Output the (X, Y) coordinate of the center of the cell containing the given text.  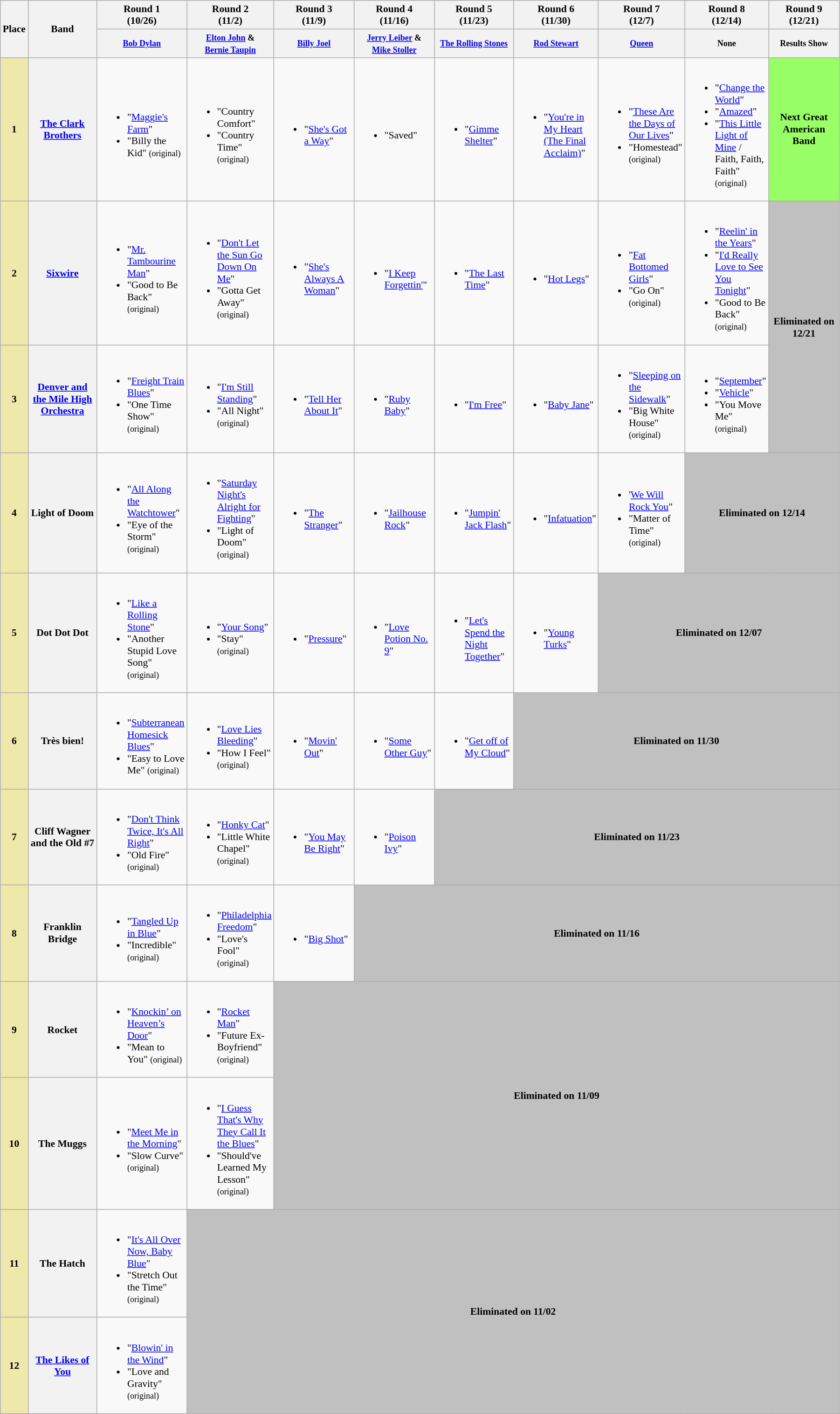
"Baby Jane" (556, 399)
Très bien! (62, 741)
"Ruby Baby" (394, 399)
"Big Shot" (314, 933)
"Jailhouse Rock" (394, 513)
"Freight Train Blues""One Time Show" (original) (142, 399)
"Maggie's Farm""Billy the Kid" (original) (142, 129)
"You're in My Heart (The Final Acclaim)" (556, 129)
Round 5(11/23) (474, 15)
"Subterranean Homesick Blues""Easy to Love Me" (original) (142, 741)
"Honky Cat""Little White Chapel" (original) (230, 837)
Eliminated on 12/07 (719, 633)
"Fat Bottomed Girls""Go On" (original) (641, 273)
"Let's Spend the Night Together" (474, 633)
"Saved" (394, 129)
"Tangled Up in Blue""Incredible" (original) (142, 933)
Round 1(10/26) (142, 15)
"I'm Still Standing""All Night" (original) (230, 399)
"She's Always A Woman" (314, 273)
Eliminated on 12/21 (804, 327)
5 (14, 633)
Bob Dylan (142, 43)
Band (62, 29)
Eliminated on 12/14 (762, 513)
Round 9(12/21) (804, 15)
"I Keep Forgettin'" (394, 273)
"Rocket Man""Future Ex-Boyfriend" (original) (230, 1029)
"Saturday Night's Alright for Fighting""Light of Doom" (original) (230, 513)
Round 4(11/16) (394, 15)
The Likes of You (62, 1366)
None (727, 43)
"Young Turks" (556, 633)
Round 8(12/14) (727, 15)
The Hatch (62, 1263)
8 (14, 933)
"It's All Over Now, Baby Blue""Stretch Out the Time" (original) (142, 1263)
Elton John &Bernie Taupin (230, 43)
Eliminated on 11/23 (637, 837)
Rod Stewart (556, 43)
"All Along the Watchtower""Eye of the Storm" (original) (142, 513)
"Pressure" (314, 633)
"September""Vehicle""You Move Me" (original) (727, 399)
Round 7(12/7) (641, 15)
Light of Doom (62, 513)
"She's Got a Way" (314, 129)
"The Last Time" (474, 273)
1 (14, 129)
The Clark Brothers (62, 129)
"I Guess That's Why They Call It the Blues""Should've Learned My Lesson"(original) (230, 1144)
Eliminated on 11/02 (513, 1311)
"Change the World""Amazed""This Little Light of Mine / Faith, Faith, Faith" (original) (727, 129)
"Poison Ivy" (394, 837)
Dot Dot Dot (62, 633)
"Infatuation" (556, 513)
"The Stranger" (314, 513)
Billy Joel (314, 43)
Sixwire (62, 273)
Eliminated on 11/30 (676, 741)
4 (14, 513)
11 (14, 1263)
Round 6(11/30) (556, 15)
"Gimme Shelter" (474, 129)
Eliminated on 11/16 (597, 933)
2 (14, 273)
7 (14, 837)
Rocket (62, 1029)
"Like a Rolling Stone""Another Stupid Love Song" (original) (142, 633)
"Jumpin' Jack Flash" (474, 513)
'We Will Rock You""Matter of Time" (original) (641, 513)
"I'm Free" (474, 399)
"Love Potion No. 9" (394, 633)
6 (14, 741)
Next Great American Band (804, 129)
9 (14, 1029)
"Philadelphia Freedom""Love's Fool" (original) (230, 933)
The Muggs (62, 1144)
Cliff Wagner and the Old #7 (62, 837)
Denver and the Mile High Orchestra (62, 399)
"Hot Legs" (556, 273)
The Rolling Stones (474, 43)
"These Are the Days of Our Lives""Homestead" (original) (641, 129)
Results Show (804, 43)
"Love Lies Bleeding""How I Feel" (original) (230, 741)
Jerry Leiber &Mike Stoller (394, 43)
Round 3(11/9) (314, 15)
10 (14, 1144)
"Movin' Out" (314, 741)
"Don't Think Twice, It's All Right""Old Fire" (original) (142, 837)
"Get off of My Cloud" (474, 741)
Place (14, 29)
"Meet Me in the Morning""Slow Curve" (original) (142, 1144)
"Some Other Guy" (394, 741)
Eliminated on 11/09 (557, 1096)
"Reelin' in the Years""I'd Really Love to See You Tonight""Good to Be Back" (original) (727, 273)
12 (14, 1366)
3 (14, 399)
"Mr. Tambourine Man""Good to Be Back" (original) (142, 273)
"Knockin’ on Heaven’s Door""Mean to You" (original) (142, 1029)
"Tell Her About It" (314, 399)
Queen (641, 43)
"You May Be Right" (314, 837)
"Country Comfort""Country Time" (original) (230, 129)
Franklin Bridge (62, 933)
"Your Song""Stay" (original) (230, 633)
Round 2(11/2) (230, 15)
"Don't Let the Sun Go Down On Me""Gotta Get Away" (original) (230, 273)
"Sleeping on the Sidewalk""Big White House" (original) (641, 399)
"Blowin' in the Wind""Love and Gravity" (original) (142, 1366)
